Extract the (x, y) coordinate from the center of the cell holding the provided text.  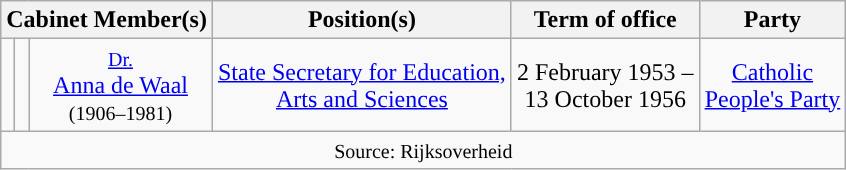
Catholic People's Party (772, 85)
Term of office (605, 20)
State Secretary for Education, Arts and Sciences (362, 85)
2 February 1953 – 13 October 1956 (605, 85)
Source: Rijksoverheid (424, 150)
Dr. Anna de Waal (1906–1981) (121, 85)
Position(s) (362, 20)
Cabinet Member(s) (107, 20)
Party (772, 20)
